Return (x, y) of the center of cell containing provided text 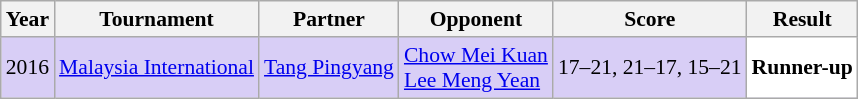
Partner (329, 19)
Runner-up (802, 68)
Tang Pingyang (329, 68)
Malaysia International (156, 68)
Score (650, 19)
2016 (28, 68)
Opponent (476, 19)
Result (802, 19)
Year (28, 19)
Chow Mei Kuan Lee Meng Yean (476, 68)
Tournament (156, 19)
17–21, 21–17, 15–21 (650, 68)
